Capture the cell that displays the provided text and extract its [x, y] central coordinate. 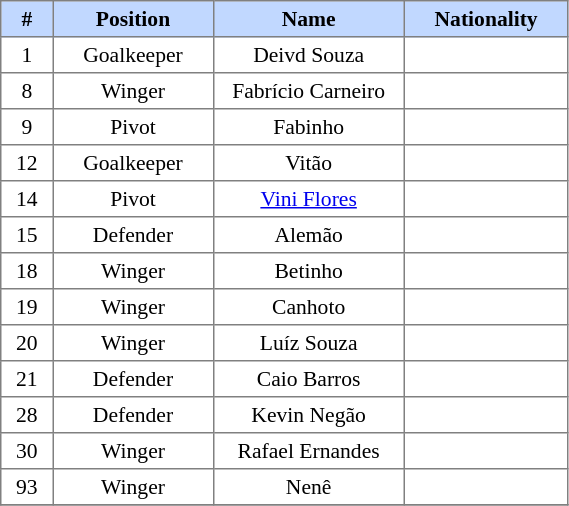
15 [27, 235]
Name [308, 19]
Luíz Souza [308, 343]
Rafael Ernandes [308, 451]
Nationality [486, 19]
14 [27, 199]
30 [27, 451]
Betinho [308, 271]
19 [27, 307]
21 [27, 379]
Canhoto [308, 307]
Alemão [308, 235]
Vini Flores [308, 199]
18 [27, 271]
20 [27, 343]
12 [27, 163]
Deivd Souza [308, 55]
Position [133, 19]
8 [27, 91]
Fabrício Carneiro [308, 91]
Fabinho [308, 127]
28 [27, 415]
9 [27, 127]
# [27, 19]
Nenê [308, 487]
Kevin Negão [308, 415]
1 [27, 55]
Vitão [308, 163]
Caio Barros [308, 379]
93 [27, 487]
